Output the (X, Y) coordinate of the center of the cell containing the given text.  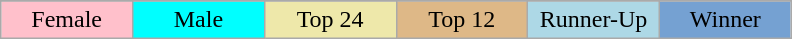
Female (67, 20)
Male (199, 20)
Top 12 (462, 20)
Runner-Up (594, 20)
Winner (725, 20)
Top 24 (330, 20)
